Output the (x, y) coordinate of the center of the cell containing the given text.  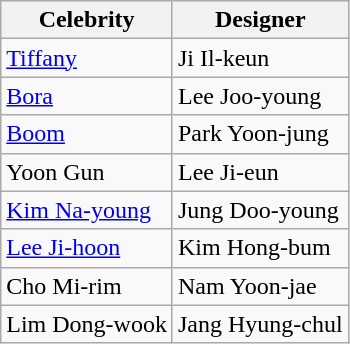
Lee Ji-eun (260, 172)
Celebrity (87, 20)
Bora (87, 96)
Ji Il-keun (260, 58)
Nam Yoon-jae (260, 286)
Cho Mi-rim (87, 286)
Lee Ji-hoon (87, 248)
Park Yoon-jung (260, 134)
Lim Dong-wook (87, 324)
Lee Joo-young (260, 96)
Yoon Gun (87, 172)
Jang Hyung-chul (260, 324)
Kim Na-young (87, 210)
Tiffany (87, 58)
Boom (87, 134)
Designer (260, 20)
Jung Doo-young (260, 210)
Kim Hong-bum (260, 248)
